Return the [X, Y] coordinate for the center point of the cell that contains the specified text.  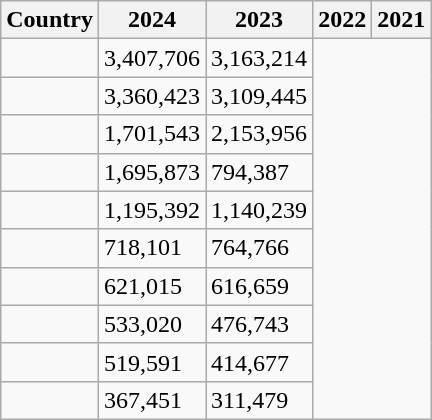
476,743 [260, 324]
367,451 [152, 400]
3,407,706 [152, 58]
1,195,392 [152, 210]
764,766 [260, 248]
1,701,543 [152, 134]
2023 [260, 20]
519,591 [152, 362]
3,360,423 [152, 96]
621,015 [152, 286]
1,140,239 [260, 210]
616,659 [260, 286]
533,020 [152, 324]
2022 [342, 20]
2021 [402, 20]
2024 [152, 20]
1,695,873 [152, 172]
414,677 [260, 362]
794,387 [260, 172]
Country [50, 20]
3,163,214 [260, 58]
718,101 [152, 248]
311,479 [260, 400]
3,109,445 [260, 96]
2,153,956 [260, 134]
